Capture the cell that displays the provided text and extract its [x, y] central coordinate. 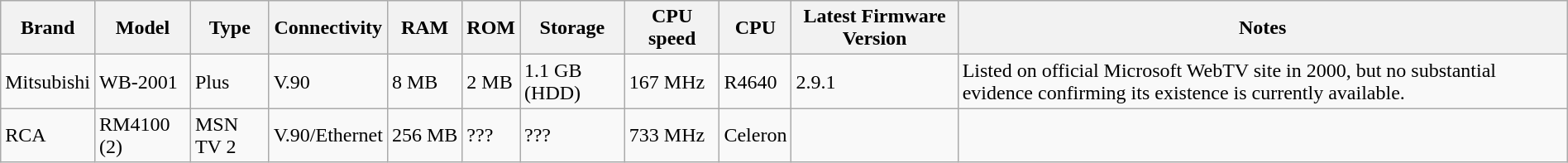
R4640 [756, 81]
Mitsubishi [48, 81]
2 MB [491, 81]
Brand [48, 28]
CPU speed [672, 28]
CPU [756, 28]
RCA [48, 136]
167 MHz [672, 81]
8 MB [424, 81]
MSN TV 2 [230, 136]
V.90 [327, 81]
ROM [491, 28]
256 MB [424, 136]
Latest Firmware Version [875, 28]
Model [143, 28]
V.90/Ethernet [327, 136]
Connectivity [327, 28]
Celeron [756, 136]
Notes [1262, 28]
Storage [572, 28]
Plus [230, 81]
733 MHz [672, 136]
Type [230, 28]
RM4100 (2) [143, 136]
WB-2001 [143, 81]
Listed on official Microsoft WebTV site in 2000, but no substantial evidence confirming its existence is currently available. [1262, 81]
RAM [424, 28]
1.1 GB (HDD) [572, 81]
2.9.1 [875, 81]
